Provide the (x, y) coordinate of the cell's center where the given text is located.  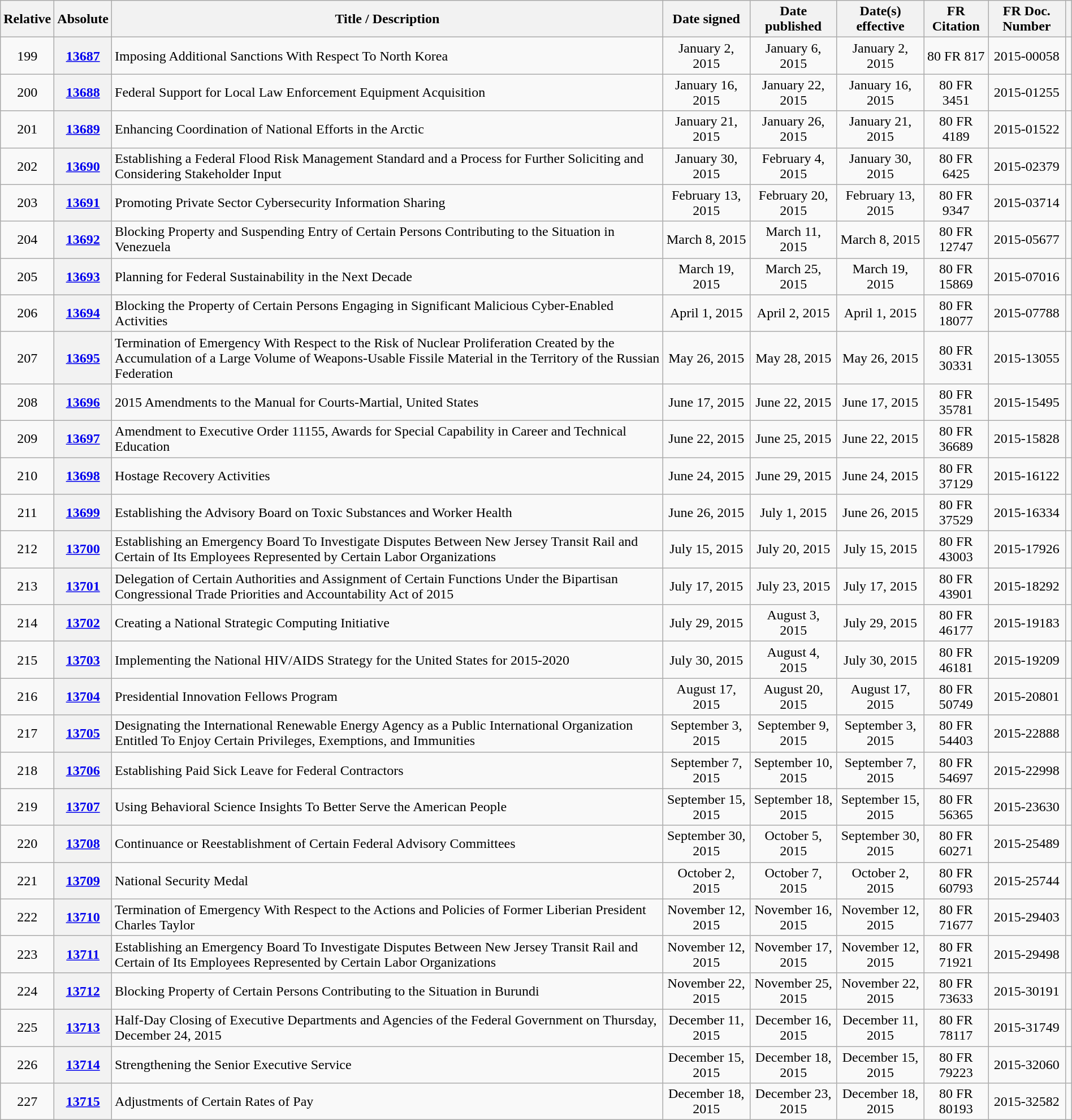
13707 (83, 807)
Strengthening the Senior Executive Service (388, 1065)
2015-23630 (1027, 807)
Creating a National Strategic Computing Initiative (388, 623)
13701 (83, 586)
2015-01522 (1027, 129)
Termination of Emergency With Respect to the Actions and Policies of Former Liberian President Charles Taylor (388, 917)
13691 (83, 203)
226 (27, 1065)
80 FR 43901 (956, 586)
13694 (83, 313)
2015-32060 (1027, 1065)
13700 (83, 550)
June 29, 2015 (793, 475)
2015-29498 (1027, 954)
80 FR 60793 (956, 880)
July 20, 2015 (793, 550)
March 25, 2015 (793, 276)
August 3, 2015 (793, 623)
2015-15828 (1027, 439)
13710 (83, 917)
Using Behavioral Science Insights To Better Serve the American People (388, 807)
2015-07788 (1027, 313)
Absolute (83, 19)
204 (27, 240)
October 7, 2015 (793, 880)
13703 (83, 660)
80 FR 36689 (956, 439)
80 FR 56365 (956, 807)
Imposing Additional Sanctions With Respect To North Korea (388, 55)
2015-31749 (1027, 1027)
13692 (83, 240)
December 23, 2015 (793, 1102)
May 28, 2015 (793, 357)
2015-13055 (1027, 357)
80 FR 54403 (956, 733)
210 (27, 475)
2015-03714 (1027, 203)
80 FR 9347 (956, 203)
80 FR 35781 (956, 402)
13705 (83, 733)
80 FR 43003 (956, 550)
227 (27, 1102)
2015-18292 (1027, 586)
13714 (83, 1065)
September 10, 2015 (793, 770)
80 FR 4189 (956, 129)
Planning for Federal Sustainability in the Next Decade (388, 276)
2015-00058 (1027, 55)
Date signed (706, 19)
Establishing Paid Sick Leave for Federal Contractors (388, 770)
2015-02379 (1027, 166)
Blocking the Property of Certain Persons Engaging in Significant Malicious Cyber-Enabled Activities (388, 313)
203 (27, 203)
February 20, 2015 (793, 203)
November 16, 2015 (793, 917)
13695 (83, 357)
Enhancing Coordination of National Efforts in the Arctic (388, 129)
January 26, 2015 (793, 129)
2015-25744 (1027, 880)
August 20, 2015 (793, 697)
February 4, 2015 (793, 166)
National Security Medal (388, 880)
206 (27, 313)
199 (27, 55)
13715 (83, 1102)
205 (27, 276)
13696 (83, 402)
202 (27, 166)
80 FR 15869 (956, 276)
224 (27, 991)
80 FR 73633 (956, 991)
13711 (83, 954)
Federal Support for Local Law Enforcement Equipment Acquisition (388, 93)
2015-15495 (1027, 402)
Presidential Innovation Fellows Program (388, 697)
2015-22888 (1027, 733)
Title / Description (388, 19)
2015-29403 (1027, 917)
223 (27, 954)
July 1, 2015 (793, 512)
213 (27, 586)
2015-05677 (1027, 240)
80 FR 37129 (956, 475)
13706 (83, 770)
2015 Amendments to the Manual for Courts-Martial, United States (388, 402)
13688 (83, 93)
Implementing the National HIV/AIDS Strategy for the United States for 2015-2020 (388, 660)
217 (27, 733)
Blocking Property of Certain Persons Contributing to the Situation in Burundi (388, 991)
2015-20801 (1027, 697)
Relative (27, 19)
2015-17926 (1027, 550)
80 FR 78117 (956, 1027)
80 FR 71677 (956, 917)
13690 (83, 166)
80 FR 30331 (956, 357)
208 (27, 402)
September 18, 2015 (793, 807)
80 FR 6425 (956, 166)
January 22, 2015 (793, 93)
211 (27, 512)
13693 (83, 276)
209 (27, 439)
2015-30191 (1027, 991)
80 FR 54697 (956, 770)
Hostage Recovery Activities (388, 475)
80 FR 12747 (956, 240)
November 17, 2015 (793, 954)
80 FR 60271 (956, 844)
2015-01255 (1027, 93)
207 (27, 357)
222 (27, 917)
218 (27, 770)
Establishing a Federal Flood Risk Management Standard and a Process for Further Soliciting and Considering Stakeholder Input (388, 166)
13713 (83, 1027)
Adjustments of Certain Rates of Pay (388, 1102)
2015-16122 (1027, 475)
October 5, 2015 (793, 844)
November 25, 2015 (793, 991)
2015-22998 (1027, 770)
13698 (83, 475)
13697 (83, 439)
Date(s) effective (880, 19)
13709 (83, 880)
80 FR 3451 (956, 93)
September 9, 2015 (793, 733)
June 25, 2015 (793, 439)
212 (27, 550)
December 16, 2015 (793, 1027)
200 (27, 93)
13687 (83, 55)
Blocking Property and Suspending Entry of Certain Persons Contributing to the Situation in Venezuela (388, 240)
80 FR 46177 (956, 623)
FR Citation (956, 19)
80 FR 46181 (956, 660)
Promoting Private Sector Cybersecurity Information Sharing (388, 203)
2015-16334 (1027, 512)
80 FR 79223 (956, 1065)
221 (27, 880)
Establishing the Advisory Board on Toxic Substances and Worker Health (388, 512)
July 23, 2015 (793, 586)
2015-25489 (1027, 844)
80 FR 71921 (956, 954)
13708 (83, 844)
April 2, 2015 (793, 313)
13689 (83, 129)
13704 (83, 697)
80 FR 817 (956, 55)
220 (27, 844)
225 (27, 1027)
215 (27, 660)
2015-07016 (1027, 276)
2015-19183 (1027, 623)
August 4, 2015 (793, 660)
Amendment to Executive Order 11155, Awards for Special Capability in Career and Technical Education (388, 439)
219 (27, 807)
80 FR 37529 (956, 512)
Half-Day Closing of Executive Departments and Agencies of the Federal Government on Thursday, December 24, 2015 (388, 1027)
2015-19209 (1027, 660)
80 FR 18077 (956, 313)
March 11, 2015 (793, 240)
Continuance or Reestablishment of Certain Federal Advisory Committees (388, 844)
201 (27, 129)
80 FR 50749 (956, 697)
13702 (83, 623)
80 FR 80193 (956, 1102)
2015-32582 (1027, 1102)
216 (27, 697)
January 6, 2015 (793, 55)
13699 (83, 512)
Date published (793, 19)
13712 (83, 991)
214 (27, 623)
FR Doc. Number (1027, 19)
